Return the (x, y) coordinate for the center point of the cell that contains the specified text.  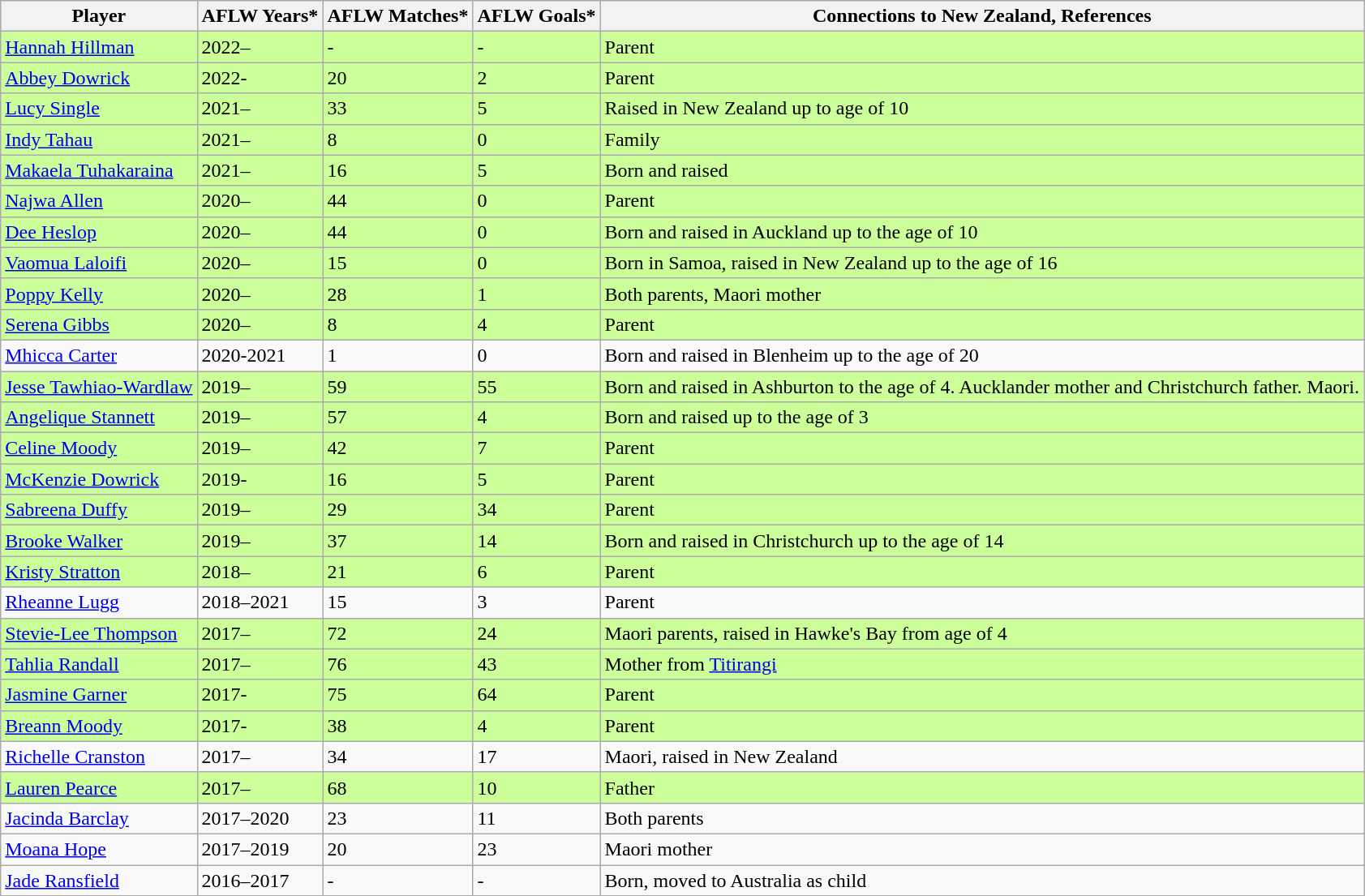
2017–2019 (260, 849)
2016–2017 (260, 880)
33 (397, 109)
Kristy Stratton (99, 572)
Born and raised (982, 170)
Mother from Titirangi (982, 664)
Richelle Cranston (99, 757)
Maori mother (982, 849)
75 (397, 695)
Raised in New Zealand up to age of 10 (982, 109)
Vaomua Laloifi (99, 263)
Both parents (982, 818)
Born in Samoa, raised in New Zealand up to the age of 16 (982, 263)
11 (537, 818)
AFLW Years* (260, 16)
14 (537, 541)
55 (537, 387)
Born and raised up to the age of 3 (982, 418)
AFLW Matches* (397, 16)
21 (397, 572)
Jacinda Barclay (99, 818)
Born and raised in Christchurch up to the age of 14 (982, 541)
McKenzie Dowrick (99, 479)
Tahlia Randall (99, 664)
Lucy Single (99, 109)
72 (397, 633)
Father (982, 787)
3 (537, 602)
Angelique Stannett (99, 418)
2018– (260, 572)
Poppy Kelly (99, 294)
Rheanne Lugg (99, 602)
64 (537, 695)
Maori, raised in New Zealand (982, 757)
Born and raised in Auckland up to the age of 10 (982, 232)
2 (537, 78)
Both parents, Maori mother (982, 294)
Born, moved to Australia as child (982, 880)
Connections to New Zealand, References (982, 16)
Jasmine Garner (99, 695)
Stevie-Lee Thompson (99, 633)
Celine Moody (99, 448)
2019- (260, 479)
2018–2021 (260, 602)
6 (537, 572)
Moana Hope (99, 849)
Lauren Pearce (99, 787)
Dee Heslop (99, 232)
Born and raised in Blenheim up to the age of 20 (982, 355)
43 (537, 664)
Jade Ransfield (99, 880)
2022– (260, 47)
Player (99, 16)
AFLW Goals* (537, 16)
Makaela Tuhakaraina (99, 170)
42 (397, 448)
68 (397, 787)
2017–2020 (260, 818)
Sabreena Duffy (99, 510)
Jesse Tawhiao-Wardlaw (99, 387)
Born and raised in Ashburton to the age of 4. Aucklander mother and Christchurch father. Maori. (982, 387)
2022- (260, 78)
Hannah Hillman (99, 47)
Serena Gibbs (99, 324)
37 (397, 541)
7 (537, 448)
Najwa Allen (99, 201)
Family (982, 139)
Abbey Dowrick (99, 78)
24 (537, 633)
29 (397, 510)
Maori parents, raised in Hawke's Bay from age of 4 (982, 633)
Breann Moody (99, 726)
76 (397, 664)
38 (397, 726)
Brooke Walker (99, 541)
Mhicca Carter (99, 355)
57 (397, 418)
Indy Tahau (99, 139)
59 (397, 387)
17 (537, 757)
2020-2021 (260, 355)
10 (537, 787)
28 (397, 294)
